Locate the cell with the specified text and output its (x, y) center coordinate. 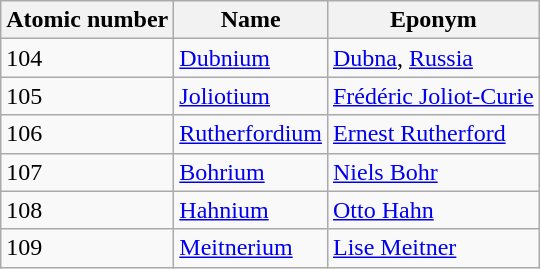
Meitnerium (251, 248)
106 (88, 134)
Atomic number (88, 20)
Lise Meitner (433, 248)
104 (88, 58)
Eponym (433, 20)
107 (88, 172)
105 (88, 96)
Hahnium (251, 210)
Joliotium (251, 96)
Bohrium (251, 172)
Frédéric Joliot-Curie (433, 96)
Otto Hahn (433, 210)
108 (88, 210)
Name (251, 20)
Niels Bohr (433, 172)
Dubna, Russia (433, 58)
109 (88, 248)
Rutherfordium (251, 134)
Ernest Rutherford (433, 134)
Dubnium (251, 58)
